Output the (X, Y) coordinate of the center of the cell containing the given text.  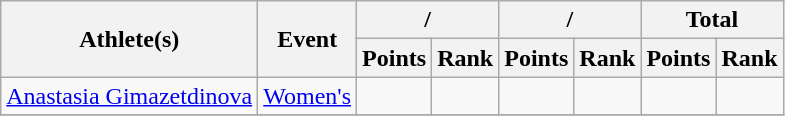
Event (308, 39)
Total (712, 20)
Women's (308, 96)
Anastasia Gimazetdinova (130, 96)
Athlete(s) (130, 39)
